Detect which cell encompasses the target text, then output its (x, y) center coordinate. 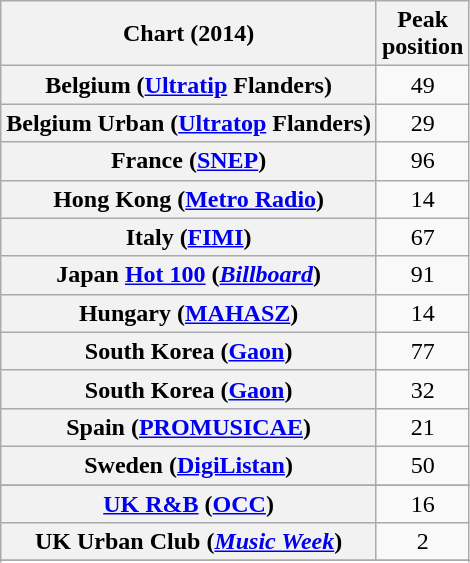
29 (422, 123)
Spain (PROMUSICAE) (189, 427)
Italy (FIMI) (189, 237)
Belgium (Ultratip Flanders) (189, 85)
UK R&B (OCC) (189, 503)
32 (422, 389)
96 (422, 161)
21 (422, 427)
2 (422, 542)
49 (422, 85)
Chart (2014) (189, 34)
Sweden (DigiListan) (189, 465)
67 (422, 237)
Belgium Urban (Ultratop Flanders) (189, 123)
Peakposition (422, 34)
50 (422, 465)
91 (422, 275)
77 (422, 351)
Japan Hot 100 (Billboard) (189, 275)
UK Urban Club (Music Week) (189, 542)
16 (422, 503)
Hong Kong (Metro Radio) (189, 199)
Hungary (MAHASZ) (189, 313)
France (SNEP) (189, 161)
